From the cell containing the given text, extract its center point as (x, y) coordinate. 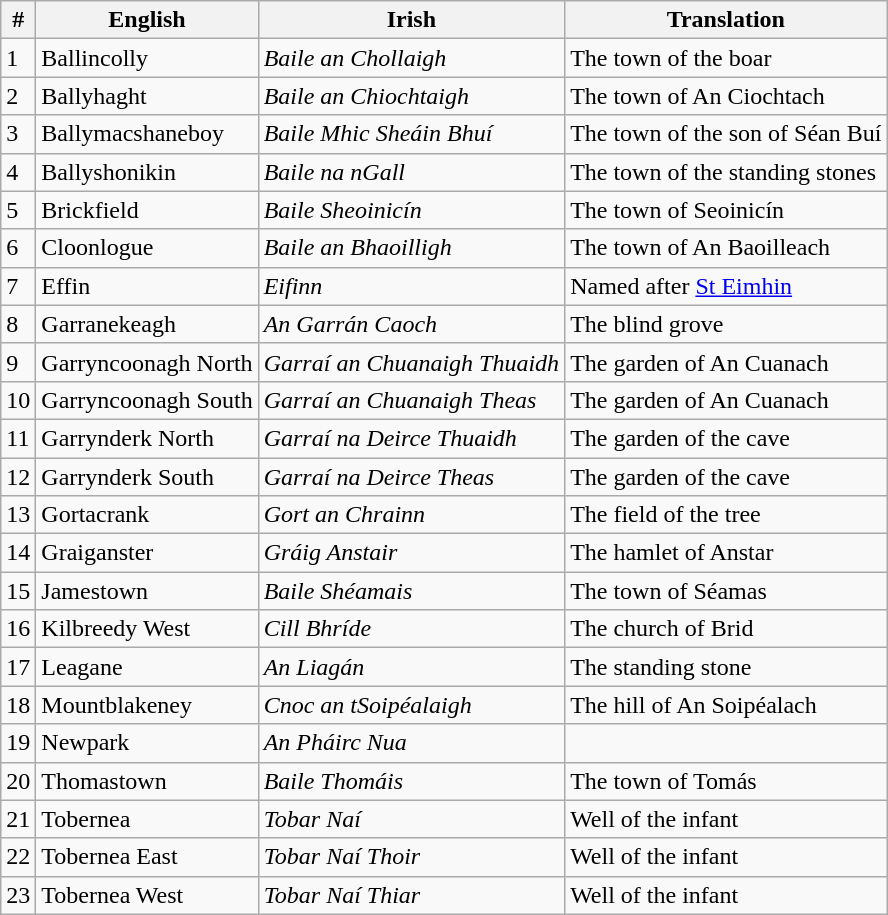
14 (18, 553)
20 (18, 781)
15 (18, 591)
Mountblakeney (147, 705)
Jamestown (147, 591)
Baile an Bhaoilligh (411, 248)
6 (18, 248)
Named after St Eimhin (726, 286)
The standing stone (726, 667)
Garraí na Deirce Theas (411, 477)
Cloonlogue (147, 248)
23 (18, 895)
Baile an Chiochtaigh (411, 96)
Eifinn (411, 286)
An Garrán Caoch (411, 324)
The town of the son of Séan Buí (726, 134)
21 (18, 819)
The town of Tomás (726, 781)
Gort an Chrainn (411, 515)
17 (18, 667)
# (18, 20)
Baile an Chollaigh (411, 58)
Translation (726, 20)
12 (18, 477)
22 (18, 857)
2 (18, 96)
Gráig Anstair (411, 553)
Baile Sheoinicín (411, 210)
Baile Mhic Sheáin Bhuí (411, 134)
Garraí an Chuanaigh Thuaidh (411, 362)
Brickfield (147, 210)
The town of An Baoilleach (726, 248)
The blind grove (726, 324)
An Pháirc Nua (411, 743)
4 (18, 172)
Ballyhaght (147, 96)
10 (18, 400)
An Liagán (411, 667)
Tobernea East (147, 857)
Tobernea (147, 819)
Newpark (147, 743)
The hill of An Soipéalach (726, 705)
The town of the standing stones (726, 172)
Cnoc an tSoipéalaigh (411, 705)
Garranekeagh (147, 324)
19 (18, 743)
Graiganster (147, 553)
Ballyshonikin (147, 172)
Kilbreedy West (147, 629)
Garrynderk North (147, 438)
The town of An Ciochtach (726, 96)
Garryncoonagh South (147, 400)
3 (18, 134)
The church of Brid (726, 629)
Gortacrank (147, 515)
English (147, 20)
Irish (411, 20)
8 (18, 324)
Ballincolly (147, 58)
Effin (147, 286)
Tobar Naí Thoir (411, 857)
Garraí na Deirce Thuaidh (411, 438)
Leagane (147, 667)
Garrynderk South (147, 477)
The town of Seoinicín (726, 210)
The town of Séamas (726, 591)
Baile Shéamais (411, 591)
16 (18, 629)
7 (18, 286)
5 (18, 210)
1 (18, 58)
Cill Bhríde (411, 629)
13 (18, 515)
9 (18, 362)
Ballymacshaneboy (147, 134)
The town of the boar (726, 58)
The hamlet of Anstar (726, 553)
Garraí an Chuanaigh Theas (411, 400)
Baile Thomáis (411, 781)
Tobar Naí (411, 819)
11 (18, 438)
Baile na nGall (411, 172)
18 (18, 705)
The field of the tree (726, 515)
Tobernea West (147, 895)
Garryncoonagh North (147, 362)
Tobar Naí Thiar (411, 895)
Thomastown (147, 781)
